Find where the given text appears and provide that cell's center as [x, y] coordinate. 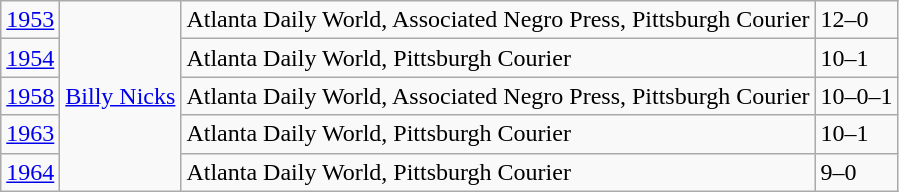
10–0–1 [856, 96]
1958 [30, 96]
9–0 [856, 172]
1953 [30, 20]
1964 [30, 172]
Billy Nicks [120, 96]
12–0 [856, 20]
1954 [30, 58]
1963 [30, 134]
